From the cell containing the given text, extract its center point as [x, y] coordinate. 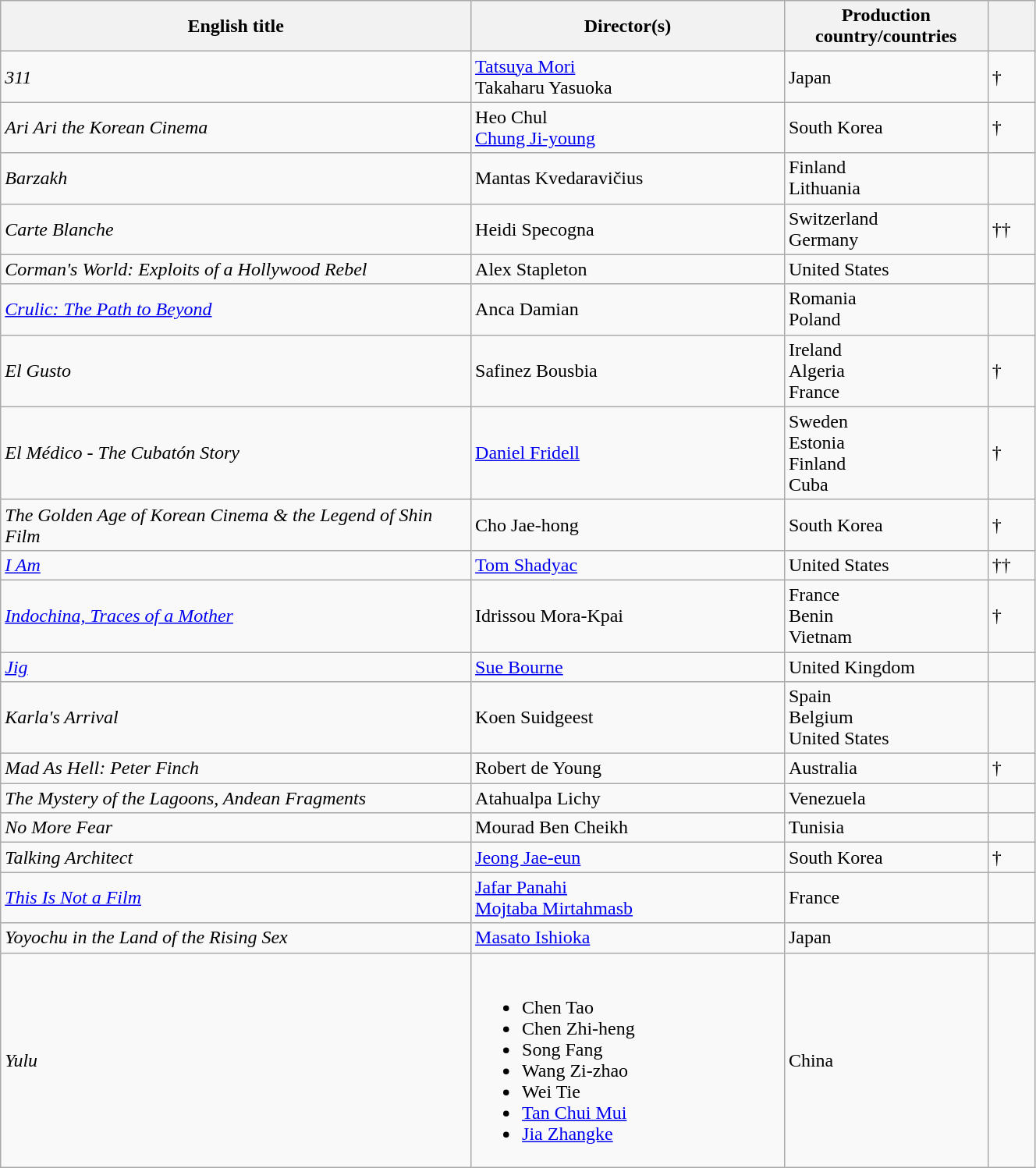
RomaniaPoland [886, 309]
Jig [236, 667]
Australia [886, 769]
This Is Not a Film [236, 897]
Corman's World: Exploits of a Hollywood Rebel [236, 269]
Alex Stapleton [628, 269]
Tom Shadyac [628, 565]
Sue Bourne [628, 667]
Robert de Young [628, 769]
Idrissou Mora-Kpai [628, 616]
SwitzerlandGermany [886, 229]
Atahualpa Lichy [628, 798]
Cho Jae-hong [628, 524]
El Gusto [236, 371]
Anca Damian [628, 309]
Venezuela [886, 798]
The Golden Age of Korean Cinema & the Legend of Shin Film [236, 524]
Production country/countries [886, 27]
Chen TaoChen Zhi-hengSong FangWang Zi-zhaoWei TieTan Chui MuiJia Zhangke [628, 1060]
Carte Blanche [236, 229]
Mantas Kvedaravičius [628, 178]
El Médico - The Cubatón Story [236, 453]
Jeong Jae-eun [628, 857]
SwedenEstoniaFinlandCuba [886, 453]
Daniel Fridell [628, 453]
Karla's Arrival [236, 718]
Tatsuya MoriTakaharu Yasuoka [628, 76]
Safinez Bousbia [628, 371]
I Am [236, 565]
FranceBeninVietnam [886, 616]
Mad As Hell: Peter Finch [236, 769]
FinlandLithuania [886, 178]
China [886, 1060]
France [886, 897]
Talking Architect [236, 857]
311 [236, 76]
Heo ChulChung Ji-young [628, 128]
SpainBelgiumUnited States [886, 718]
Koen Suidgeest [628, 718]
Yulu [236, 1060]
Heidi Specogna [628, 229]
Crulic: The Path to Beyond [236, 309]
Ari Ari the Korean Cinema [236, 128]
Tunisia [886, 828]
Director(s) [628, 27]
Masato Ishioka [628, 938]
Mourad Ben Cheikh [628, 828]
United Kingdom [886, 667]
IrelandAlgeriaFrance [886, 371]
Barzakh [236, 178]
No More Fear [236, 828]
Yoyochu in the Land of the Rising Sex [236, 938]
Indochina, Traces of a Mother [236, 616]
English title [236, 27]
Jafar PanahiMojtaba Mirtahmasb [628, 897]
The Mystery of the Lagoons, Andean Fragments [236, 798]
